Return [x, y] of the center of cell containing provided text 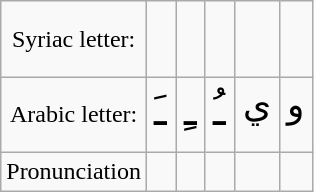
ي [257, 115]
و [296, 115]
Syriac letter: [74, 39]
ـِ [190, 115]
ـَ [160, 115]
ـُ [220, 115]
Pronunciation [74, 172]
Arabic letter: [74, 115]
